Determine the [X, Y] coordinate at the center of the cell enclosing the given text.  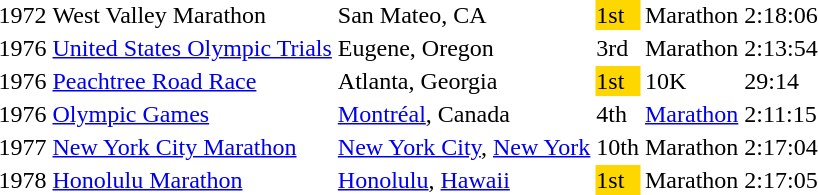
San Mateo, CA [464, 15]
Honolulu, Hawaii [464, 180]
West Valley Marathon [192, 15]
Peachtree Road Race [192, 81]
Honolulu Marathon [192, 180]
10th [618, 147]
Atlanta, Georgia [464, 81]
United States Olympic Trials [192, 48]
New York City Marathon [192, 147]
3rd [618, 48]
New York City, New York [464, 147]
Olympic Games [192, 114]
4th [618, 114]
Eugene, Oregon [464, 48]
10K [692, 81]
Montréal, Canada [464, 114]
